Return (x, y) of the center of cell containing provided text 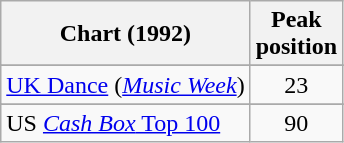
23 (296, 85)
90 (296, 123)
Peakposition (296, 34)
US Cash Box Top 100 (126, 123)
UK Dance (Music Week) (126, 85)
Chart (1992) (126, 34)
